Extract the [X, Y] coordinate from the center of the cell holding the provided text.  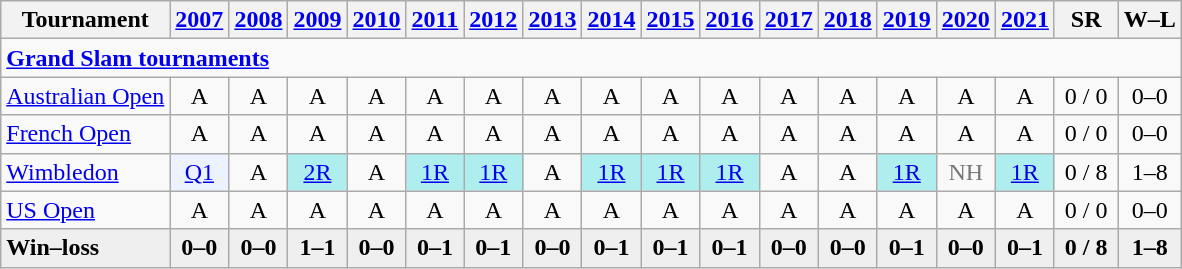
2020 [966, 20]
2008 [258, 20]
NH [966, 172]
2019 [906, 20]
1–1 [318, 248]
2015 [670, 20]
Q1 [200, 172]
Wimbledon [86, 172]
2009 [318, 20]
2011 [435, 20]
Win–loss [86, 248]
Grand Slam tournaments [592, 58]
Tournament [86, 20]
SR [1086, 20]
French Open [86, 134]
2017 [788, 20]
2012 [494, 20]
US Open [86, 210]
2016 [730, 20]
2013 [552, 20]
W–L [1150, 20]
2007 [200, 20]
2014 [612, 20]
2010 [376, 20]
2021 [1024, 20]
2R [318, 172]
2018 [848, 20]
Australian Open [86, 96]
